Locate the cell with the specified text and output its [X, Y] center coordinate. 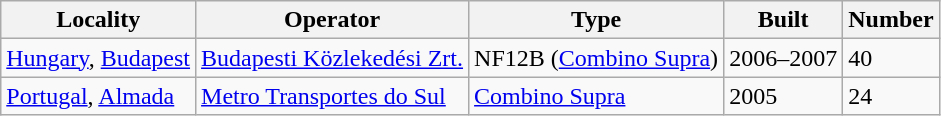
Number [891, 20]
NF12B (Combino Supra) [596, 58]
40 [891, 58]
Hungary, Budapest [98, 58]
Metro Transportes do Sul [332, 96]
2005 [784, 96]
24 [891, 96]
Built [784, 20]
Type [596, 20]
2006–2007 [784, 58]
Combino Supra [596, 96]
Portugal, Almada [98, 96]
Locality [98, 20]
Operator [332, 20]
Budapesti Közlekedési Zrt. [332, 58]
